Provide the (x, y) coordinate of the cell's center where the given text is located.  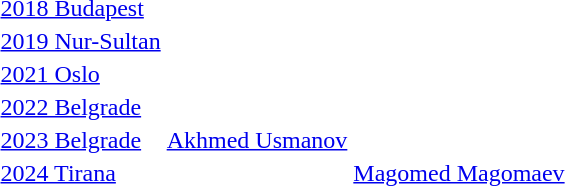
Akhmed Usmanov (257, 140)
